Scan for the cell matching the given text and deliver its [X, Y] coordinate at center. 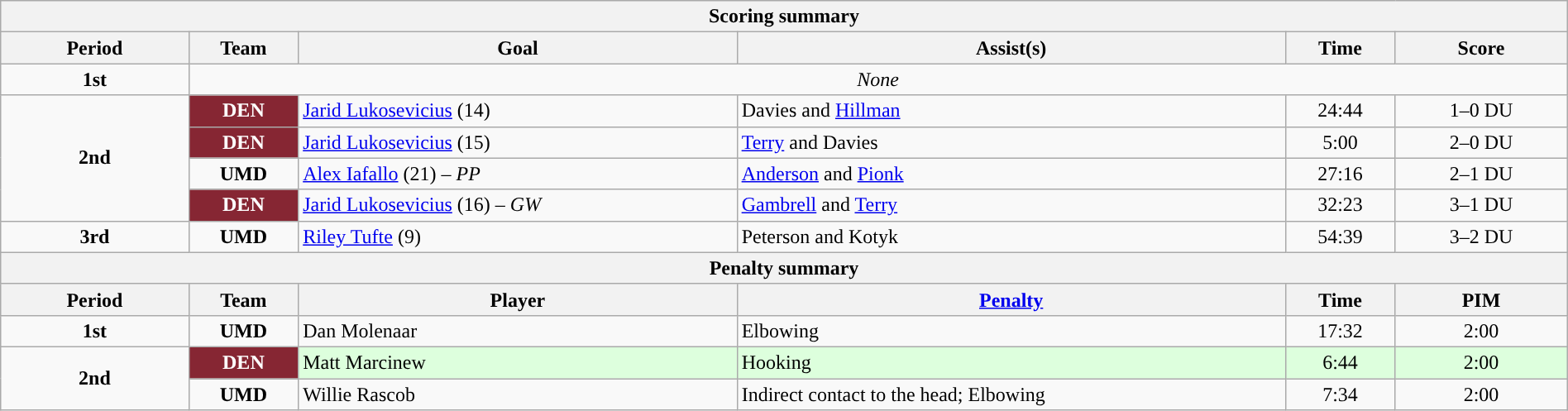
Gambrell and Terry [1011, 205]
Alex Iafallo (21) – PP [518, 174]
Assist(s) [1011, 48]
None [878, 79]
3–2 DU [1481, 237]
Anderson and Pionk [1011, 174]
Hooking [1011, 362]
24:44 [1340, 111]
2–0 DU [1481, 142]
Scoring summary [784, 17]
Terry and Davies [1011, 142]
3–1 DU [1481, 205]
6:44 [1340, 362]
Score [1481, 48]
Jarid Lukosevicius (15) [518, 142]
32:23 [1340, 205]
2–1 DU [1481, 174]
1–0 DU [1481, 111]
27:16 [1340, 174]
17:32 [1340, 331]
Dan Molenaar [518, 331]
Davies and Hillman [1011, 111]
Jarid Lukosevicius (14) [518, 111]
Elbowing [1011, 331]
Riley Tufte (9) [518, 237]
Penalty [1011, 299]
Willie Rascob [518, 394]
Indirect contact to the head; Elbowing [1011, 394]
Penalty summary [784, 268]
3rd [94, 237]
5:00 [1340, 142]
Jarid Lukosevicius (16) – GW [518, 205]
Matt Marcinew [518, 362]
Player [518, 299]
54:39 [1340, 237]
Peterson and Kotyk [1011, 237]
7:34 [1340, 394]
Goal [518, 48]
PIM [1481, 299]
